Scan for the cell matching the given text and deliver its (x, y) coordinate at center. 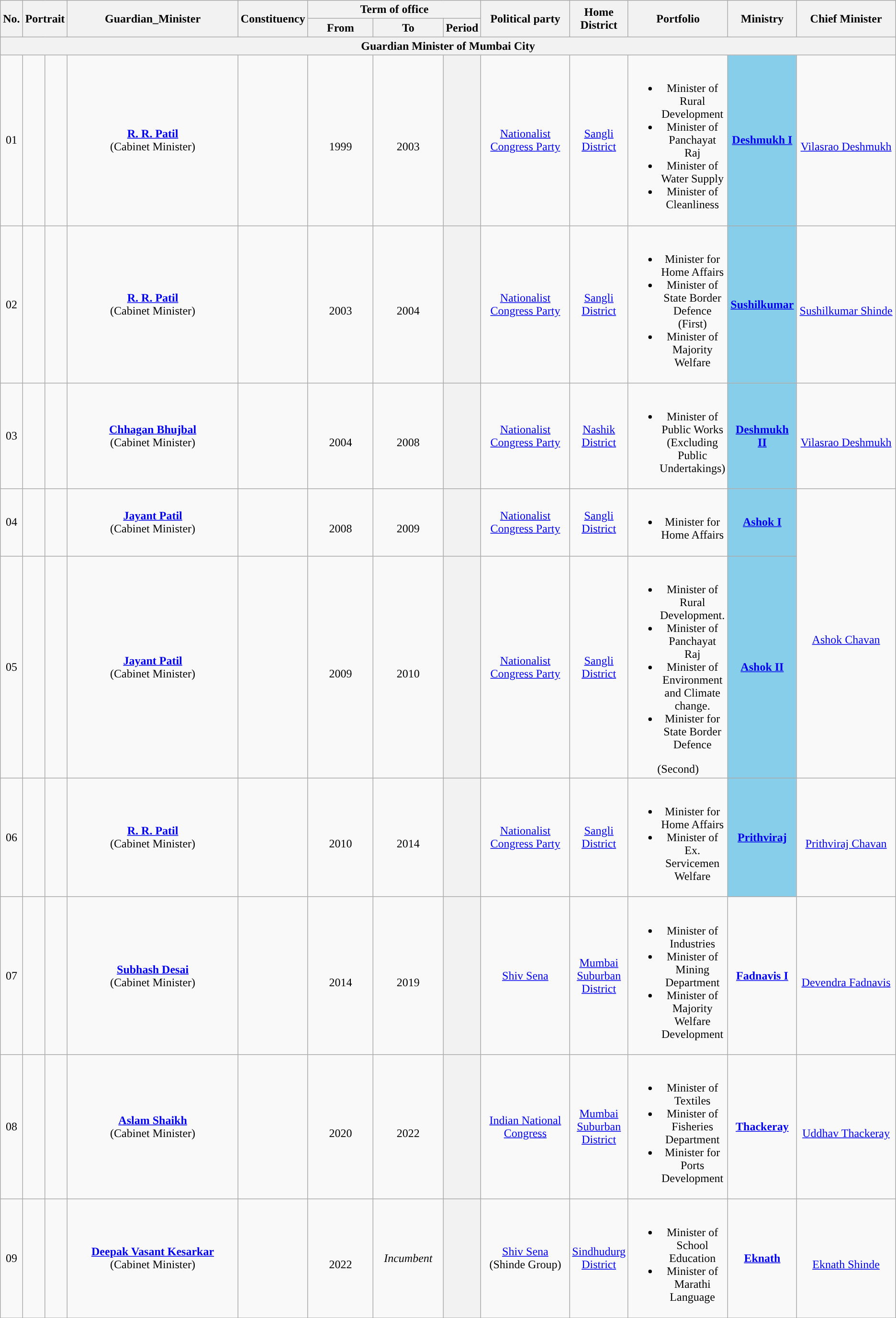
Sushilkumar (762, 304)
Fadnavis I (762, 976)
Chhagan Bhujbal (Cabinet Minister) (153, 436)
09 (11, 1258)
Ministry (762, 19)
Minister for Home Affairs (678, 522)
Eknath Shinde (846, 1258)
Ashok Chavan (846, 633)
Sushilkumar Shinde (846, 304)
Ashok I (762, 522)
03 (11, 436)
Eknath (762, 1258)
Devendra Fadnavis (846, 976)
Home District (599, 19)
Subhash Desai (Cabinet Minister) (153, 976)
Minister of Public Works (Excluding Public Undertakings) (678, 436)
Sindhudurg District (599, 1258)
Indian National Congress (526, 1126)
No. (11, 19)
Term of office (394, 10)
04 (11, 522)
Prithviraj (762, 837)
Shiv Sena (Shinde Group) (526, 1258)
Uddhav Thackeray (846, 1126)
Minister for Home AffairsMinister of Ex. Servicemen Welfare (678, 837)
Constituency (273, 19)
Minister for Home AffairsMinister of State Border Defence (First)Minister of Majority Welfare (678, 304)
Portrait (45, 19)
From (341, 28)
Shiv Sena (526, 976)
Deshmukh I (762, 140)
Guardian Minister of Mumbai City (448, 46)
Minister of Rural Development.Minister of Panchayat RajMinister of Environment and Climate change.Minister for State Border Defence(Second) (678, 667)
Minister of IndustriesMinister of Mining DepartmentMinister of Majority Welfare Development (678, 976)
Minister of Rural DevelopmentMinister of Panchayat RajMinister of Water SupplyMinister of Cleanliness (678, 140)
Guardian_Minister (153, 19)
Aslam Shaikh (Cabinet Minister) (153, 1126)
Nashik District (599, 436)
Deshmukh II (762, 436)
To (408, 28)
06 (11, 837)
Deepak Vasant Kesarkar (Cabinet Minister) (153, 1258)
Chief Minister (846, 19)
Minister of TextilesMinister of Fisheries DepartmentMinister for Ports Development (678, 1126)
08 (11, 1126)
01 (11, 140)
Thackeray (762, 1126)
2019 (408, 976)
05 (11, 667)
07 (11, 976)
Portfolio (678, 19)
02 (11, 304)
Incumbent (408, 1258)
2020 (341, 1126)
Ashok II (762, 667)
1999 (341, 140)
Political party (526, 19)
Prithviraj Chavan (846, 837)
Minister of School EducationMinister of Marathi Language (678, 1258)
Period (462, 28)
